Pinpoint the cell where the given text exists, returning its [X, Y] midpoint coordinate. 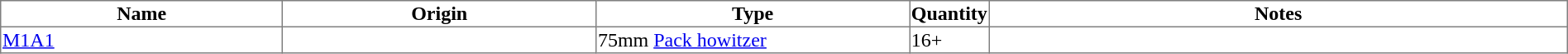
Name [142, 14]
Type [753, 14]
M1A1 [142, 40]
75mm Pack howitzer [753, 40]
Quantity [949, 14]
16+ [949, 40]
Origin [440, 14]
Notes [1279, 14]
